Detect which cell encompasses the target text, then output its (X, Y) center coordinate. 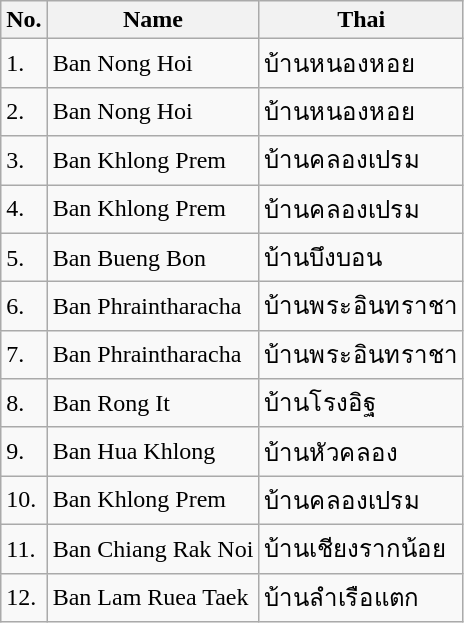
Thai (362, 20)
บ้านเชียงรากน้อย (362, 548)
3. (24, 160)
1. (24, 64)
5. (24, 258)
Ban Lam Ruea Taek (153, 598)
Name (153, 20)
Ban Hua Khlong (153, 452)
10. (24, 500)
9. (24, 452)
Ban Rong It (153, 404)
บ้านลำเรือแตก (362, 598)
4. (24, 208)
บ้านบึงบอน (362, 258)
7. (24, 354)
6. (24, 306)
บ้านโรงอิฐ (362, 404)
2. (24, 112)
12. (24, 598)
Ban Chiang Rak Noi (153, 548)
No. (24, 20)
8. (24, 404)
Ban Bueng Bon (153, 258)
บ้านหัวคลอง (362, 452)
11. (24, 548)
